Extract the [x, y] coordinate from the center of the cell holding the provided text.  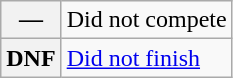
DNF [31, 58]
Did not finish [146, 58]
Did not compete [146, 20]
— [31, 20]
